Determine the (x, y) coordinate at the center of the cell enclosing the given text.  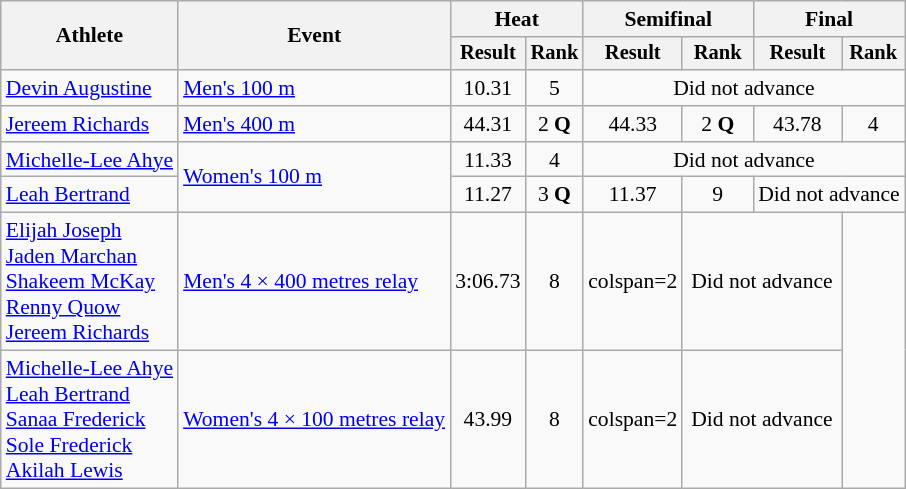
11.33 (488, 160)
44.31 (488, 124)
43.99 (488, 420)
Men's 100 m (314, 88)
11.37 (632, 195)
9 (718, 195)
3:06.73 (488, 282)
Final (829, 19)
11.27 (488, 195)
3 Q (555, 195)
Leah Bertrand (90, 195)
Jereem Richards (90, 124)
Event (314, 36)
43.78 (797, 124)
Devin Augustine (90, 88)
Michelle-Lee AhyeLeah BertrandSanaa FrederickSole FrederickAkilah Lewis (90, 420)
44.33 (632, 124)
Semifinal (668, 19)
Heat (516, 19)
Women's 100 m (314, 178)
5 (555, 88)
10.31 (488, 88)
Men's 400 m (314, 124)
Women's 4 × 100 metres relay (314, 420)
Athlete (90, 36)
Men's 4 × 400 metres relay (314, 282)
Elijah JosephJaden MarchanShakeem McKayRenny QuowJereem Richards (90, 282)
Michelle-Lee Ahye (90, 160)
